Provide the [X, Y] coordinate of the cell's center where the given text is located.  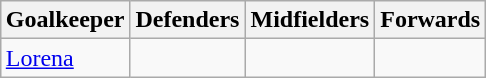
Midfielders [310, 20]
Lorena [65, 58]
Defenders [188, 20]
Goalkeeper [65, 20]
Forwards [430, 20]
